Identify which cell holds the provided text, then report its (x, y) central coordinate. 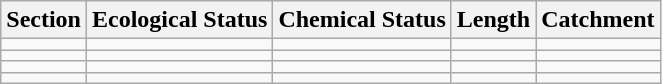
Catchment (598, 20)
Chemical Status (362, 20)
Length (493, 20)
Section (44, 20)
Ecological Status (179, 20)
